Identify which cell holds the provided text, then report its (x, y) central coordinate. 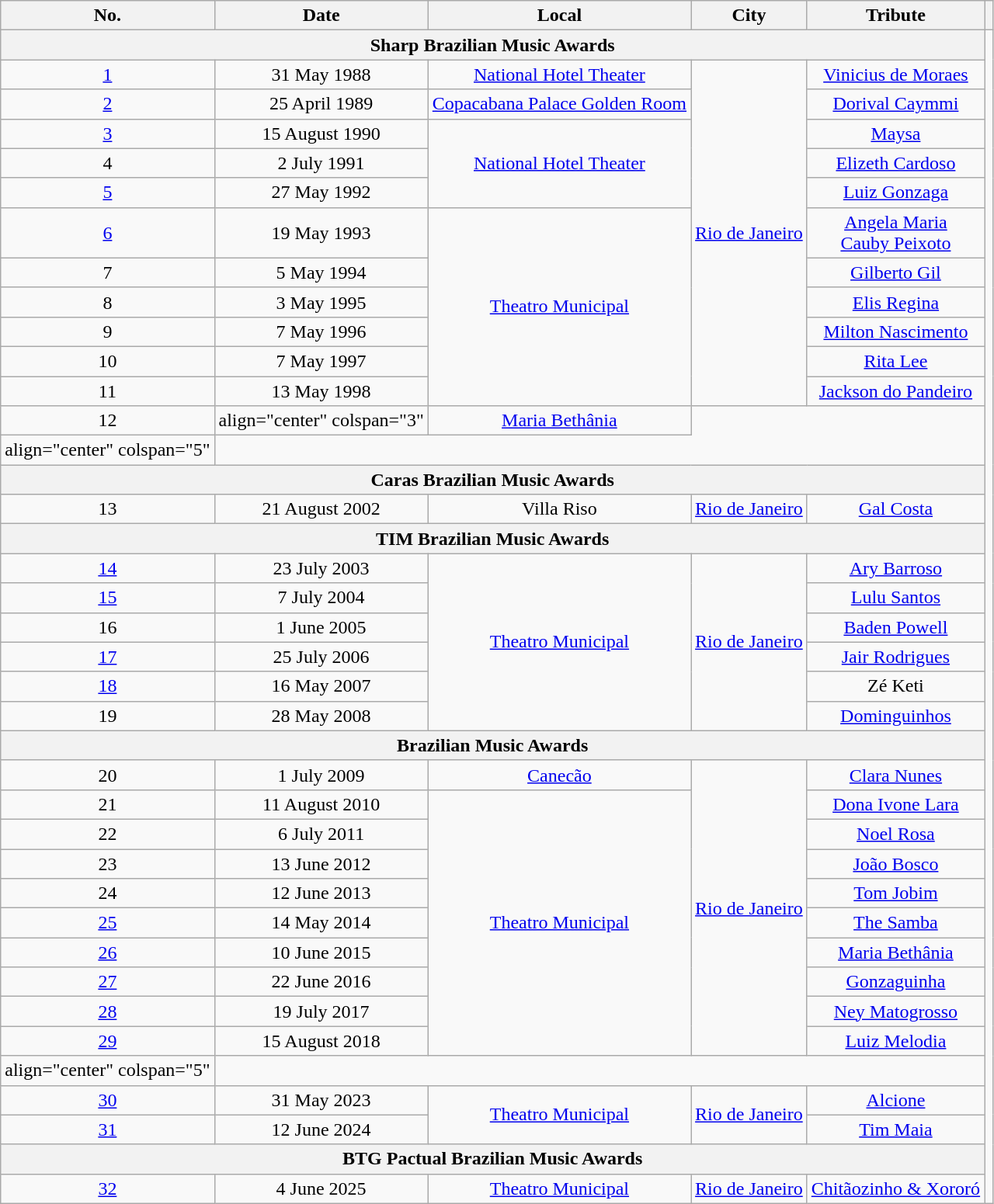
Dona Ivone Lara (895, 804)
Ary Barroso (895, 568)
11 (107, 390)
Angela MariaCauby Peixoto (895, 233)
No. (107, 16)
8 (107, 302)
15 August 2018 (321, 1041)
2 (107, 104)
Noel Rosa (895, 834)
31 (107, 1129)
27 (107, 982)
5 (107, 193)
Gilberto Gil (895, 272)
18 (107, 686)
4 June 2025 (321, 1188)
32 (107, 1188)
25 (107, 923)
Vinicius de Moraes (895, 75)
Jair Rodrigues (895, 657)
12 (107, 421)
1 (107, 75)
10 June 2015 (321, 952)
Date (321, 16)
16 (107, 627)
Tribute (895, 16)
3 May 1995 (321, 302)
Milton Nascimento (895, 331)
Brazilian Music Awards (492, 745)
24 (107, 893)
Luiz Melodia (895, 1041)
Tom Jobim (895, 893)
Dorival Caymmi (895, 104)
Chitãozinho & Xororó (895, 1188)
27 May 1992 (321, 193)
25 April 1989 (321, 104)
6 July 2011 (321, 834)
Dominguinhos (895, 716)
19 July 2017 (321, 1011)
4 (107, 163)
7 May 1997 (321, 361)
Luiz Gonzaga (895, 193)
Maysa (895, 134)
7 July 2004 (321, 598)
João Bosco (895, 864)
Alcione (895, 1100)
12 June 2013 (321, 893)
Lulu Santos (895, 598)
29 (107, 1041)
Elizeth Cardoso (895, 163)
Elis Regina (895, 302)
31 May 2023 (321, 1100)
Copacabana Palace Golden Room (559, 104)
1 June 2005 (321, 627)
22 (107, 834)
1 July 2009 (321, 775)
Rita Lee (895, 361)
City (749, 16)
Gonzaguinha (895, 982)
Caras Brazilian Music Awards (492, 480)
17 (107, 657)
2 July 1991 (321, 163)
14 (107, 568)
31 May 1988 (321, 75)
12 June 2024 (321, 1129)
Jackson do Pandeiro (895, 390)
15 August 1990 (321, 134)
23 (107, 864)
align="center" colspan="3" (321, 421)
28 (107, 1011)
26 (107, 952)
7 (107, 272)
Baden Powell (895, 627)
28 May 2008 (321, 716)
25 July 2006 (321, 657)
13 May 1998 (321, 390)
16 May 2007 (321, 686)
13 June 2012 (321, 864)
21 August 2002 (321, 509)
7 May 1996 (321, 331)
Zé Keti (895, 686)
22 June 2016 (321, 982)
Local (559, 16)
Tim Maia (895, 1129)
The Samba (895, 923)
9 (107, 331)
19 (107, 716)
15 (107, 598)
13 (107, 509)
Ney Matogrosso (895, 1011)
6 (107, 233)
11 August 2010 (321, 804)
Villa Riso (559, 509)
30 (107, 1100)
20 (107, 775)
19 May 1993 (321, 233)
21 (107, 804)
10 (107, 361)
TIM Brazilian Music Awards (492, 539)
BTG Pactual Brazilian Music Awards (492, 1159)
Clara Nunes (895, 775)
14 May 2014 (321, 923)
5 May 1994 (321, 272)
3 (107, 134)
Sharp Brazilian Music Awards (492, 45)
23 July 2003 (321, 568)
Canecão (559, 775)
Gal Costa (895, 509)
